Detect which cell encompasses the target text, then output its (x, y) center coordinate. 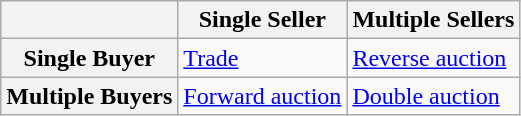
Single Buyer (90, 58)
Reverse auction (434, 58)
Forward auction (262, 96)
Double auction (434, 96)
Multiple Buyers (90, 96)
Single Seller (262, 20)
Multiple Sellers (434, 20)
Trade (262, 58)
